Provide the [x, y] coordinate of the cell's center where the given text is located.  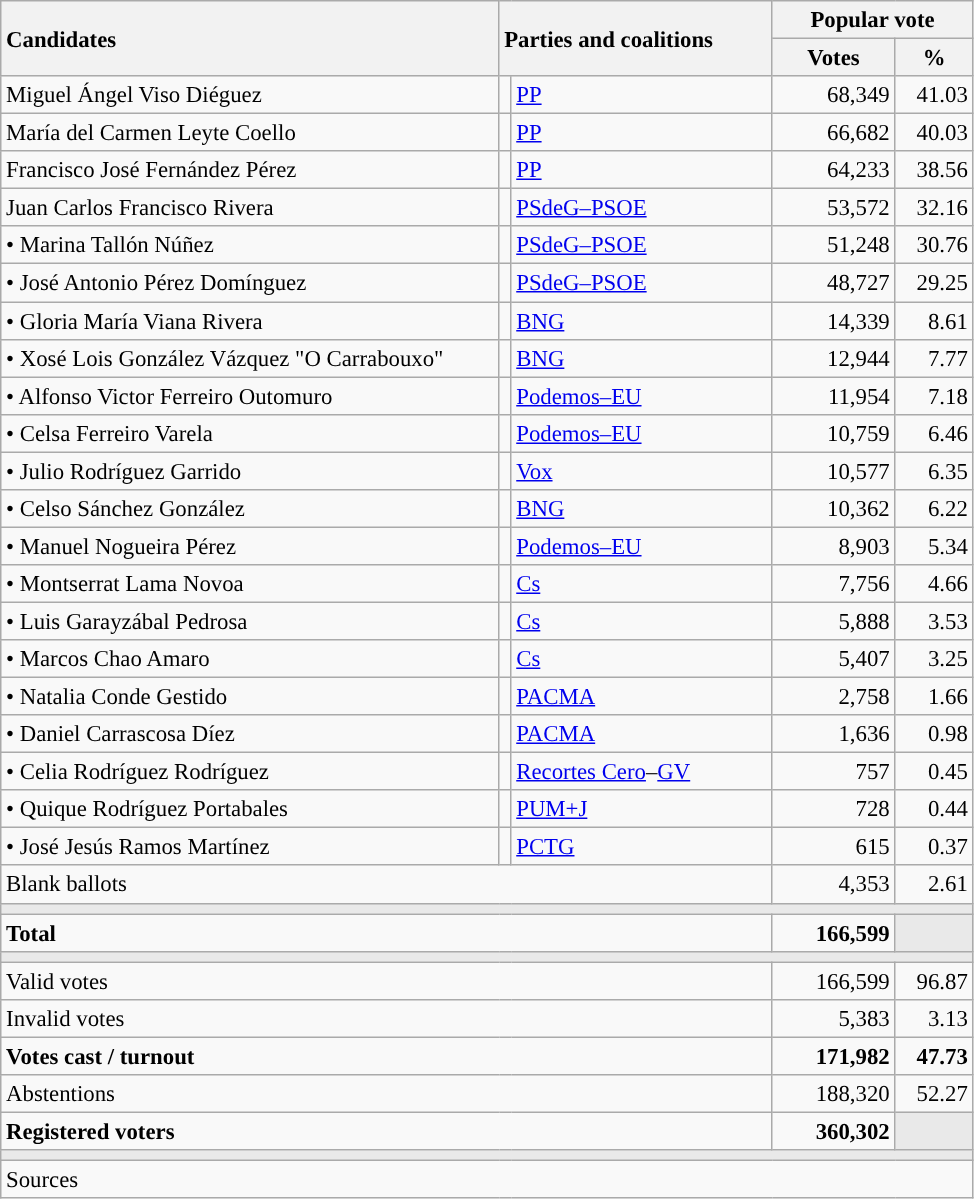
6.22 [934, 509]
2.61 [934, 885]
4.66 [934, 584]
Votes [834, 58]
96.87 [934, 981]
• Celia Rodríguez Rodríguez [250, 772]
41.03 [934, 95]
7.77 [934, 358]
PCTG [642, 847]
• José Antonio Pérez Domínguez [250, 283]
Recortes Cero–GV [642, 772]
• Gloria María Viana Rivera [250, 321]
• Montserrat Lama Novoa [250, 584]
48,727 [834, 283]
• Marcos Chao Amaro [250, 659]
68,349 [834, 95]
2,758 [834, 697]
51,248 [834, 245]
Vox [642, 471]
3.25 [934, 659]
30.76 [934, 245]
PUM+J [642, 809]
• Julio Rodríguez Garrido [250, 471]
12,944 [834, 358]
Total [386, 933]
8.61 [934, 321]
Miguel Ángel Viso Diéguez [250, 95]
• José Jesús Ramos Martínez [250, 847]
Abstentions [386, 1094]
64,233 [834, 170]
171,982 [834, 1056]
5,383 [834, 1019]
14,339 [834, 321]
• Daniel Carrascosa Díez [250, 734]
10,362 [834, 509]
188,320 [834, 1094]
6.46 [934, 433]
47.73 [934, 1056]
Votes cast / turnout [386, 1056]
29.25 [934, 283]
1,636 [834, 734]
• Alfonso Victor Ferreiro Outomuro [250, 396]
7,756 [834, 584]
• Manuel Nogueira Pérez [250, 546]
Registered voters [386, 1131]
360,302 [834, 1131]
• Natalia Conde Gestido [250, 697]
5,888 [834, 621]
6.35 [934, 471]
0.37 [934, 847]
0.98 [934, 734]
• Xosé Lois González Vázquez "O Carrabouxo" [250, 358]
• Marina Tallón Núñez [250, 245]
% [934, 58]
5,407 [834, 659]
Invalid votes [386, 1019]
66,682 [834, 133]
5.34 [934, 546]
Parties and coalitions [636, 38]
• Celsa Ferreiro Varela [250, 433]
3.13 [934, 1019]
• Luis Garayzábal Pedrosa [250, 621]
10,577 [834, 471]
38.56 [934, 170]
Popular vote [872, 20]
Candidates [250, 38]
0.45 [934, 772]
Juan Carlos Francisco Rivera [250, 208]
María del Carmen Leyte Coello [250, 133]
• Quique Rodríguez Portabales [250, 809]
7.18 [934, 396]
10,759 [834, 433]
757 [834, 772]
32.16 [934, 208]
4,353 [834, 885]
0.44 [934, 809]
728 [834, 809]
3.53 [934, 621]
• Celso Sánchez González [250, 509]
11,954 [834, 396]
52.27 [934, 1094]
615 [834, 847]
Valid votes [386, 981]
Francisco José Fernández Pérez [250, 170]
Blank ballots [386, 885]
1.66 [934, 697]
8,903 [834, 546]
Sources [487, 1180]
40.03 [934, 133]
53,572 [834, 208]
